Return the (x, y) coordinate for the center point of the cell that contains the specified text.  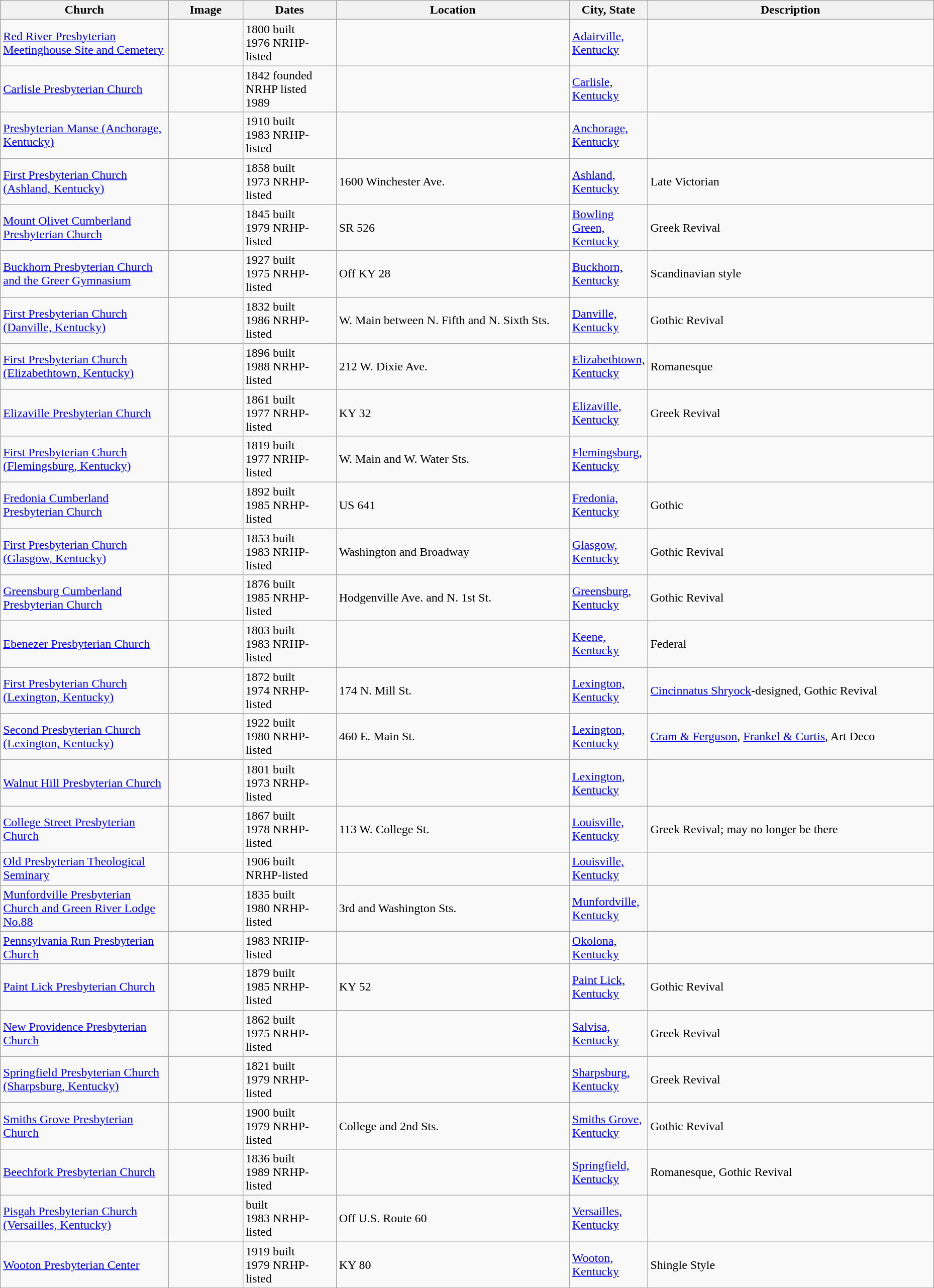
Bowling Green, Kentucky (608, 228)
Buckhorn, Kentucky (608, 274)
Wooton Presbyterian Center (84, 1264)
1861 built1977 NRHP-listed (289, 413)
Beechfork Presbyterian Church (84, 1172)
Munfordville Presbyterian Church and Green River Lodge No.88 (84, 908)
Washington and Broadway (453, 552)
First Presbyterian Church (Elizabethtown, Kentucky) (84, 366)
Shingle Style (790, 1264)
Danville, Kentucky (608, 320)
Red River Presbyterian Meetinghouse Site and Cemetery (84, 43)
1858 built1973 NRHP-listed (289, 181)
Hodgenville Ave. and N. 1st St. (453, 598)
Gothic (790, 505)
174 N. Mill St. (453, 690)
1832 built1986 NRHP-listed (289, 320)
Adairville, Kentucky (608, 43)
Presbyterian Manse (Anchorage, Kentucky) (84, 135)
Buckhorn Presbyterian Church and the Greer Gymnasium (84, 274)
US 641 (453, 505)
Ebenezer Presbyterian Church (84, 644)
Sharpsburg, Kentucky (608, 1079)
1862 built1975 NRHP-listed (289, 1033)
1853 built1983 NRHP-listed (289, 552)
Fredonia, Kentucky (608, 505)
built1983 NRHP-listed (289, 1218)
1842 founded NRHP listed 1989 (289, 89)
W. Main between N. Fifth and N. Sixth Sts. (453, 320)
Keene, Kentucky (608, 644)
1803 built1983 NRHP-listed (289, 644)
Wooton, Kentucky (608, 1264)
Old Presbyterian Theological Seminary (84, 868)
First Presbyterian Church (Glasgow, Kentucky) (84, 552)
1821 built1979 NRHP-listed (289, 1079)
Church (84, 10)
Anchorage, Kentucky (608, 135)
Location (453, 10)
1845 built1979 NRHP-listed (289, 228)
Cram & Ferguson, Frankel & Curtis, Art Deco (790, 737)
Salvisa, Kentucky (608, 1033)
1876 built1985 NRHP-listed (289, 598)
Smiths Grove Presbyterian Church (84, 1126)
1600 Winchester Ave. (453, 181)
First Presbyterian Church (Flemingsburg, Kentucky) (84, 459)
Okolona, Kentucky (608, 948)
Greek Revival; may no longer be there (790, 829)
Dates (289, 10)
Off U.S. Route 60 (453, 1218)
Walnut Hill Presbyterian Church (84, 783)
1872 built1974 NRHP-listed (289, 690)
Elizaville Presbyterian Church (84, 413)
Paint Lick, Kentucky (608, 987)
212 W. Dixie Ave. (453, 366)
Flemingsburg, Kentucky (608, 459)
First Presbyterian Church (Danville, Kentucky) (84, 320)
Versailles, Kentucky (608, 1218)
Mount Olivet Cumberland Presbyterian Church (84, 228)
City, State (608, 10)
1892 built1985 NRHP-listed (289, 505)
Pennsylvania Run Presbyterian Church (84, 948)
Fredonia Cumberland Presbyterian Church (84, 505)
1819 built1977 NRHP-listed (289, 459)
1835 built1980 NRHP-listed (289, 908)
1867 built1978 NRHP-listed (289, 829)
Carlisle, Kentucky (608, 89)
Greensburg Cumberland Presbyterian Church (84, 598)
Image (206, 10)
Cincinnatus Shryock-designed, Gothic Revival (790, 690)
1922 built1980 NRHP-listed (289, 737)
Elizabethtown, Kentucky (608, 366)
Romanesque (790, 366)
113 W. College St. (453, 829)
KY 80 (453, 1264)
1879 built1985 NRHP-listed (289, 987)
Scandinavian style (790, 274)
First Presbyterian Church (Lexington, Kentucky) (84, 690)
Description (790, 10)
Second Presbyterian Church (Lexington, Kentucky) (84, 737)
1910 built1983 NRHP-listed (289, 135)
KY 32 (453, 413)
Elizaville, Kentucky (608, 413)
W. Main and W. Water Sts. (453, 459)
Munfordville, Kentucky (608, 908)
1896 built1988 NRHP-listed (289, 366)
Pisgah Presbyterian Church (Versailles, Kentucky) (84, 1218)
College and 2nd Sts. (453, 1126)
Paint Lick Presbyterian Church (84, 987)
1983 NRHP-listed (289, 948)
KY 52 (453, 987)
1836 built1989 NRHP-listed (289, 1172)
3rd and Washington Sts. (453, 908)
Off KY 28 (453, 274)
First Presbyterian Church (Ashland, Kentucky) (84, 181)
SR 526 (453, 228)
1801 built1973 NRHP-listed (289, 783)
Greensburg, Kentucky (608, 598)
1900 built1979 NRHP-listed (289, 1126)
1800 built1976 NRHP-listed (289, 43)
460 E. Main St. (453, 737)
1919 built1979 NRHP-listed (289, 1264)
New Providence Presbyterian Church (84, 1033)
1927 built1975 NRHP-listed (289, 274)
Springfield, Kentucky (608, 1172)
Glasgow, Kentucky (608, 552)
1906 built NRHP-listed (289, 868)
Carlisle Presbyterian Church (84, 89)
Springfield Presbyterian Church (Sharpsburg, Kentucky) (84, 1079)
Smiths Grove, Kentucky (608, 1126)
Ashland, Kentucky (608, 181)
Federal (790, 644)
Late Victorian (790, 181)
Romanesque, Gothic Revival (790, 1172)
College Street Presbyterian Church (84, 829)
